Return (x, y) of the center of cell containing provided text 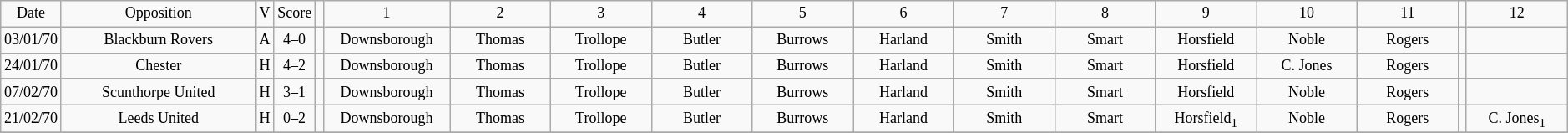
3–1 (295, 92)
1 (387, 13)
9 (1206, 13)
Leeds United (159, 119)
24/01/70 (32, 65)
Score (295, 13)
A (265, 40)
C. Jones (1308, 65)
Chester (159, 65)
3 (601, 13)
4–2 (295, 65)
6 (903, 13)
Opposition (159, 13)
21/02/70 (32, 119)
7 (1004, 13)
11 (1408, 13)
5 (803, 13)
Horsfield1 (1206, 119)
03/01/70 (32, 40)
0–2 (295, 119)
4 (701, 13)
8 (1105, 13)
Scunthorpe United (159, 92)
V (265, 13)
2 (501, 13)
C. Jones1 (1516, 119)
Blackburn Rovers (159, 40)
Date (32, 13)
12 (1516, 13)
10 (1308, 13)
07/02/70 (32, 92)
4–0 (295, 40)
